Identify which cell holds the provided text, then report its (x, y) central coordinate. 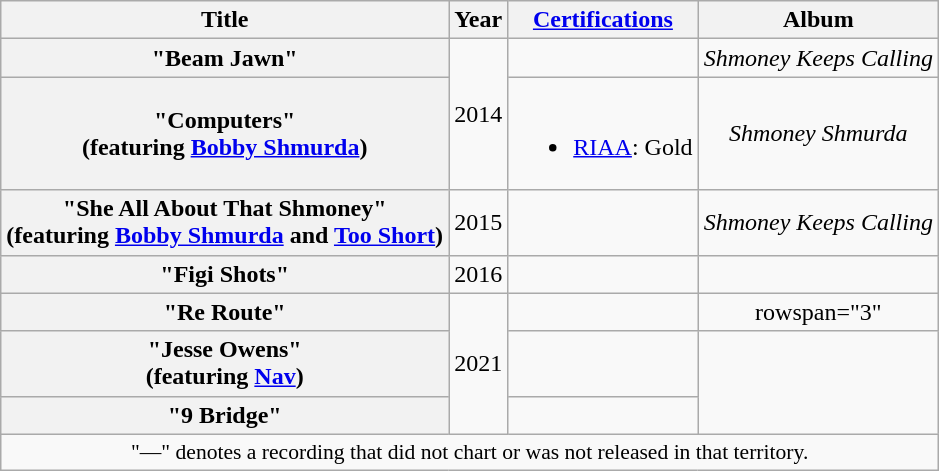
"Beam Jawn" (225, 58)
2016 (478, 274)
"She All About That Shmoney"(featuring Bobby Shmurda and Too Short) (225, 222)
"Re Route" (225, 312)
Album (818, 20)
2014 (478, 114)
"9 Bridge" (225, 415)
Certifications (603, 20)
"—" denotes a recording that did not chart or was not released in that territory. (470, 452)
rowspan="3" (818, 312)
Year (478, 20)
2021 (478, 364)
"Computers"(featuring Bobby Shmurda) (225, 134)
"Figi Shots" (225, 274)
Title (225, 20)
RIAA: Gold (603, 134)
"Jesse Owens"(featuring Nav) (225, 364)
Shmoney Shmurda (818, 134)
2015 (478, 222)
